Detect which cell encompasses the target text, then output its (X, Y) center coordinate. 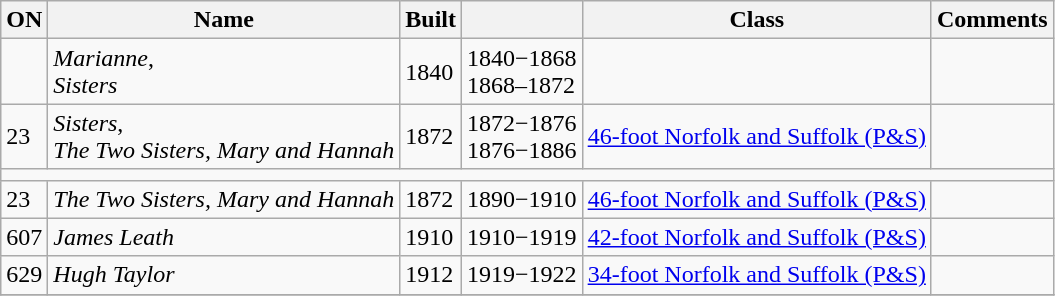
James Leath (224, 237)
42-foot Norfolk and Suffolk (P&S) (756, 237)
ON (24, 20)
1872−18761876−1886 (522, 136)
607 (24, 237)
Built (431, 20)
Sisters,The Two Sisters, Mary and Hannah (224, 136)
1840 (431, 72)
Comments (992, 20)
1912 (431, 275)
Name (224, 20)
629 (24, 275)
Marianne,Sisters (224, 72)
1910−1919 (522, 237)
Class (756, 20)
1910 (431, 237)
1840−18681868–1872 (522, 72)
Hugh Taylor (224, 275)
34-foot Norfolk and Suffolk (P&S) (756, 275)
The Two Sisters, Mary and Hannah (224, 199)
1890−1910 (522, 199)
1919−1922 (522, 275)
